Extract the [X, Y] coordinate from the center of the cell holding the provided text.  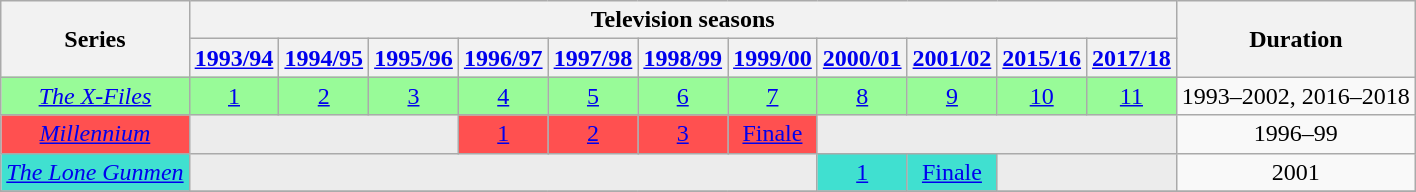
2001/02 [952, 58]
1994/95 [324, 58]
1995/96 [414, 58]
Series [95, 39]
2017/18 [1132, 58]
6 [683, 96]
4 [503, 96]
1993/94 [234, 58]
8 [862, 96]
2015/16 [1042, 58]
11 [1132, 96]
1997/98 [593, 58]
10 [1042, 96]
Millennium [95, 134]
1996/97 [503, 58]
5 [593, 96]
1999/00 [773, 58]
The Lone Gunmen [95, 172]
9 [952, 96]
Television seasons [682, 20]
The X-Files [95, 96]
2000/01 [862, 58]
2001 [1296, 172]
7 [773, 96]
Duration [1296, 39]
1993–2002, 2016–2018 [1296, 96]
1998/99 [683, 58]
1996–99 [1296, 134]
